Determine the [X, Y] coordinate at the center of the cell enclosing the given text.  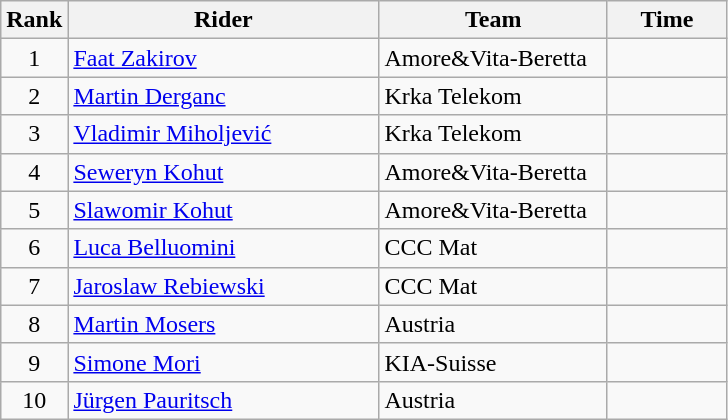
Vladimir Miholjević [224, 134]
7 [34, 286]
Rider [224, 20]
10 [34, 400]
KIA-Suisse [494, 362]
Martin Derganc [224, 96]
Time [666, 20]
Slawomir Kohut [224, 210]
Luca Belluomini [224, 248]
6 [34, 248]
8 [34, 324]
2 [34, 96]
Simone Mori [224, 362]
5 [34, 210]
Team [494, 20]
1 [34, 58]
Seweryn Kohut [224, 172]
3 [34, 134]
Jaroslaw Rebiewski [224, 286]
Faat Zakirov [224, 58]
Jürgen Pauritsch [224, 400]
Martin Mosers [224, 324]
Rank [34, 20]
4 [34, 172]
9 [34, 362]
